Output the (x, y) coordinate of the center of the cell containing the given text.  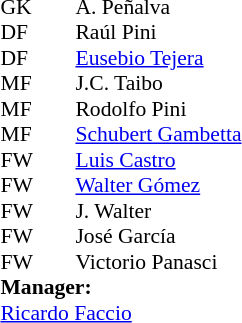
Rodolfo Pini (158, 109)
Schubert Gambetta (158, 135)
Walter Gómez (158, 185)
Victorio Panasci (158, 262)
Luis Castro (158, 160)
J.C. Taibo (158, 83)
Raúl Pini (158, 33)
J. Walter (158, 211)
José García (158, 237)
Eusebio Tejera (158, 58)
Manager: (120, 287)
